Detect which cell encompasses the target text, then output its [x, y] center coordinate. 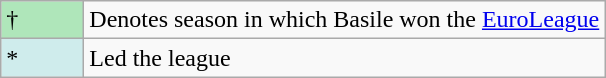
Denotes season in which Basile won the EuroLeague [344, 20]
* [42, 58]
Led the league [344, 58]
† [42, 20]
